Search for the cell housing the specified text and yield its (X, Y) center coordinate. 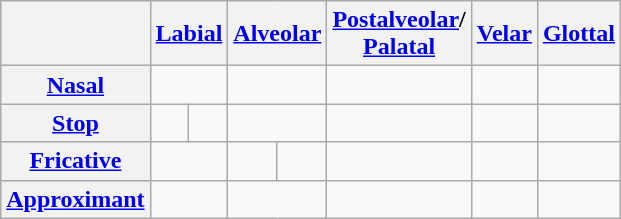
Nasal (76, 85)
Velar (504, 34)
Labial (189, 34)
Approximant (76, 199)
Glottal (578, 34)
Alveolar (278, 34)
Fricative (76, 161)
Stop (76, 123)
Postalveolar/Palatal (399, 34)
